For the text-containing cell, return its midpoint in (x, y) coordinate format. 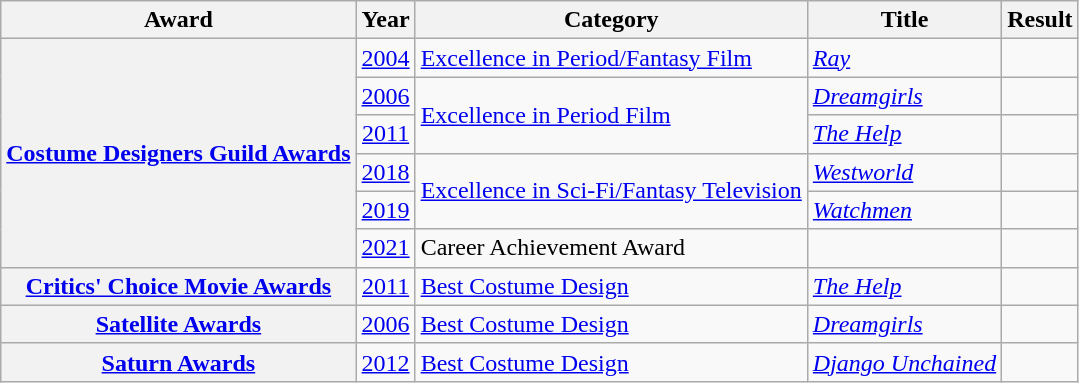
Award (178, 20)
2019 (386, 210)
Django Unchained (904, 362)
Watchmen (904, 210)
2012 (386, 362)
2004 (386, 58)
Excellence in Sci-Fi/Fantasy Television (611, 191)
Category (611, 20)
Costume Designers Guild Awards (178, 153)
2018 (386, 172)
Title (904, 20)
Critics' Choice Movie Awards (178, 286)
2021 (386, 248)
Westworld (904, 172)
Excellence in Period/Fantasy Film (611, 58)
Saturn Awards (178, 362)
Satellite Awards (178, 324)
Excellence in Period Film (611, 115)
Ray (904, 58)
Career Achievement Award (611, 248)
Result (1040, 20)
Year (386, 20)
